Extract the [x, y] coordinate from the center of the cell holding the provided text.  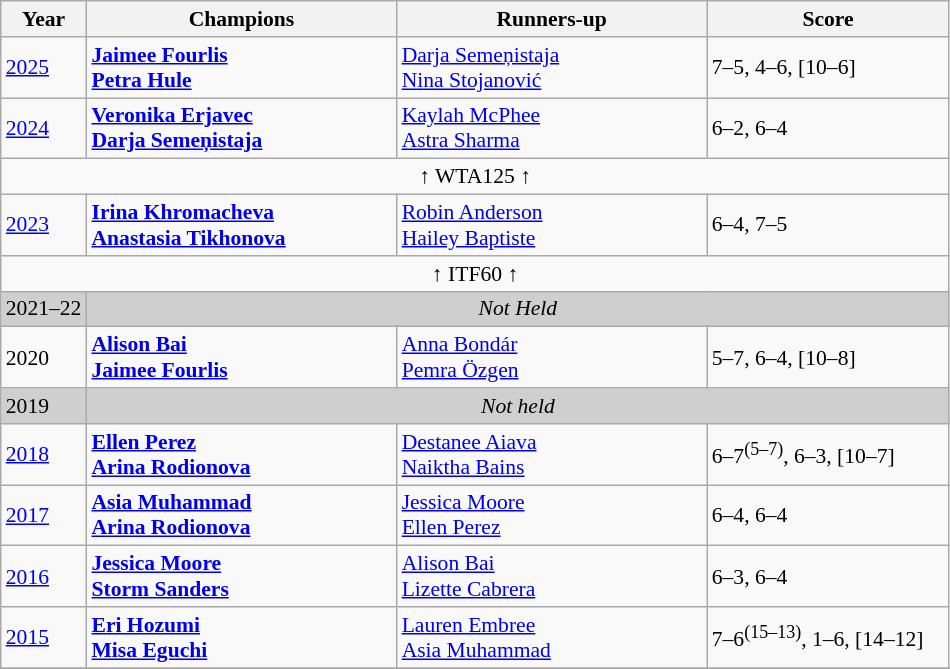
6–3, 6–4 [828, 576]
2016 [44, 576]
Jessica Moore Ellen Perez [552, 516]
2017 [44, 516]
Ellen Perez Arina Rodionova [241, 454]
Champions [241, 19]
Darja Semeņistaja Nina Stojanović [552, 68]
2018 [44, 454]
Year [44, 19]
Kaylah McPhee Astra Sharma [552, 128]
Alison Bai Jaimee Fourlis [241, 358]
5–7, 6–4, [10–8] [828, 358]
7–6(15–13), 1–6, [14–12] [828, 638]
7–5, 4–6, [10–6] [828, 68]
Veronika Erjavec Darja Semeņistaja [241, 128]
Runners-up [552, 19]
Not held [518, 406]
2025 [44, 68]
2020 [44, 358]
↑ WTA125 ↑ [476, 177]
Jaimee Fourlis Petra Hule [241, 68]
Anna Bondár Pemra Özgen [552, 358]
Not Held [518, 309]
Robin Anderson Hailey Baptiste [552, 226]
Eri Hozumi Misa Eguchi [241, 638]
Irina Khromacheva Anastasia Tikhonova [241, 226]
Jessica Moore Storm Sanders [241, 576]
↑ ITF60 ↑ [476, 274]
2021–22 [44, 309]
6–4, 6–4 [828, 516]
2019 [44, 406]
6–4, 7–5 [828, 226]
Alison Bai Lizette Cabrera [552, 576]
6–7(5–7), 6–3, [10–7] [828, 454]
Score [828, 19]
2015 [44, 638]
6–2, 6–4 [828, 128]
2024 [44, 128]
Destanee Aiava Naiktha Bains [552, 454]
Asia Muhammad Arina Rodionova [241, 516]
2023 [44, 226]
Lauren Embree Asia Muhammad [552, 638]
